Capture the cell that displays the provided text and extract its (X, Y) central coordinate. 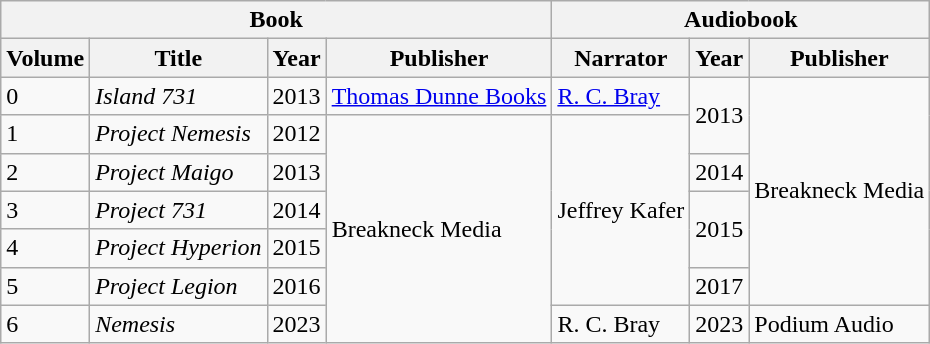
Project Legion (178, 286)
2016 (296, 286)
Project Nemesis (178, 134)
Project 731 (178, 210)
3 (46, 210)
1 (46, 134)
Title (178, 58)
Project Hyperion (178, 248)
Volume (46, 58)
4 (46, 248)
Narrator (621, 58)
5 (46, 286)
Thomas Dunne Books (439, 96)
Podium Audio (840, 324)
Nemesis (178, 324)
0 (46, 96)
Island 731 (178, 96)
2 (46, 172)
Audiobook (741, 20)
6 (46, 324)
2017 (720, 286)
Project Maigo (178, 172)
Jeffrey Kafer (621, 210)
Book (276, 20)
2012 (296, 134)
